Return (X, Y) of the center of cell containing provided text 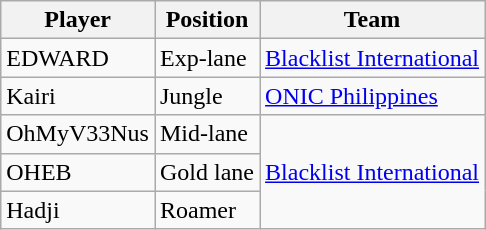
EDWARD (78, 58)
Exp-lane (206, 58)
Team (372, 20)
Jungle (206, 96)
Gold lane (206, 172)
Position (206, 20)
Hadji (78, 210)
Player (78, 20)
Kairi (78, 96)
OhMyV33Nus (78, 134)
OHEB (78, 172)
Roamer (206, 210)
Mid-lane (206, 134)
ONIC Philippines (372, 96)
